Locate the cell with the specified text and output its [X, Y] center coordinate. 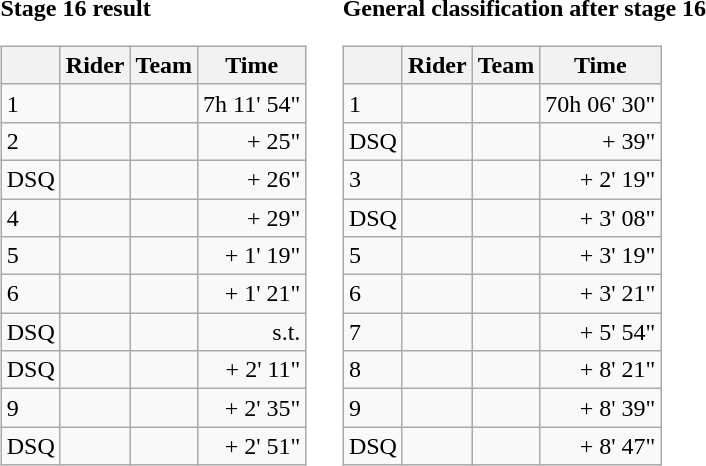
+ 3' 21" [600, 294]
+ 8' 21" [600, 370]
8 [372, 370]
+ 26" [252, 179]
+ 8' 39" [600, 408]
2 [30, 141]
+ 2' 51" [252, 446]
+ 2' 11" [252, 370]
+ 2' 19" [600, 179]
s.t. [252, 332]
+ 39" [600, 141]
+ 29" [252, 217]
+ 2' 35" [252, 408]
+ 1' 21" [252, 294]
4 [30, 217]
+ 1' 19" [252, 256]
70h 06' 30" [600, 103]
+ 3' 19" [600, 256]
7 [372, 332]
7h 11' 54" [252, 103]
+ 5' 54" [600, 332]
+ 25" [252, 141]
3 [372, 179]
+ 3' 08" [600, 217]
+ 8' 47" [600, 446]
